For the text-containing cell, return its midpoint in [X, Y] coordinate format. 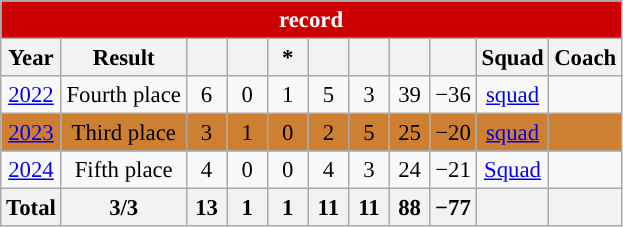
25 [410, 133]
6 [206, 95]
−21 [453, 170]
2023 [31, 133]
2022 [31, 95]
−36 [453, 95]
39 [410, 95]
88 [410, 208]
Fourth place [124, 95]
Result [124, 58]
* [288, 58]
Total [31, 208]
Coach [586, 58]
2024 [31, 170]
3/3 [124, 208]
Year [31, 58]
Fifth place [124, 170]
−77 [453, 208]
Third place [124, 133]
record [312, 20]
24 [410, 170]
−20 [453, 133]
2 [328, 133]
13 [206, 208]
